Capture the cell that displays the provided text and extract its (x, y) central coordinate. 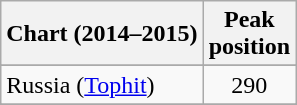
Chart (2014–2015) (102, 34)
Peakposition (249, 34)
Russia (Tophit) (102, 85)
290 (249, 85)
